Search for the cell housing the specified text and yield its (X, Y) center coordinate. 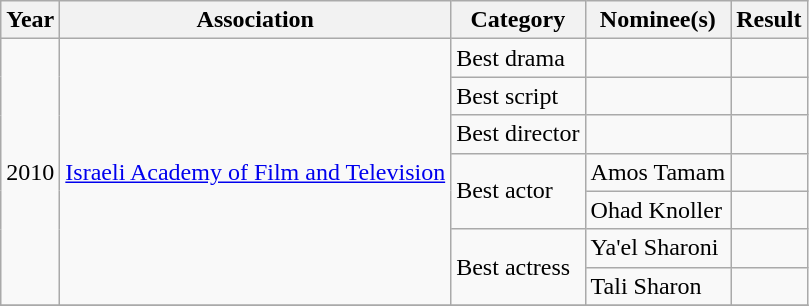
Best actor (518, 191)
2010 (30, 172)
Nominee(s) (658, 20)
Best director (518, 134)
Israeli Academy of Film and Television (256, 172)
Category (518, 20)
Best drama (518, 58)
Amos Tamam (658, 172)
Ya'el Sharoni (658, 248)
Year (30, 20)
Association (256, 20)
Ohad Knoller (658, 210)
Result (769, 20)
Best actress (518, 267)
Best script (518, 96)
Tali Sharon (658, 286)
